Pinpoint the cell where the given text exists, returning its (X, Y) midpoint coordinate. 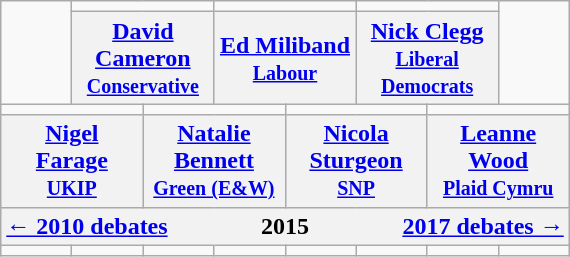
Nick Clegg Liberal Democrats (427, 58)
Natalie Bennett Green (E&W) (214, 161)
Ed Miliband Labour (285, 58)
2015 (285, 226)
← 2010 debates (108, 226)
Leanne Wood Plaid Cymru (498, 161)
Nicola Sturgeon SNP (356, 161)
2017 debates → (462, 226)
David Cameron Conservative (143, 58)
Nigel Farage UKIP (72, 161)
